Identify which cell holds the provided text, then report its (x, y) central coordinate. 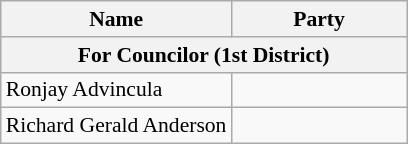
For Councilor (1st District) (204, 55)
Party (318, 19)
Ronjay Advincula (116, 90)
Richard Gerald Anderson (116, 126)
Name (116, 19)
